For the text-containing cell, return its midpoint in [X, Y] coordinate format. 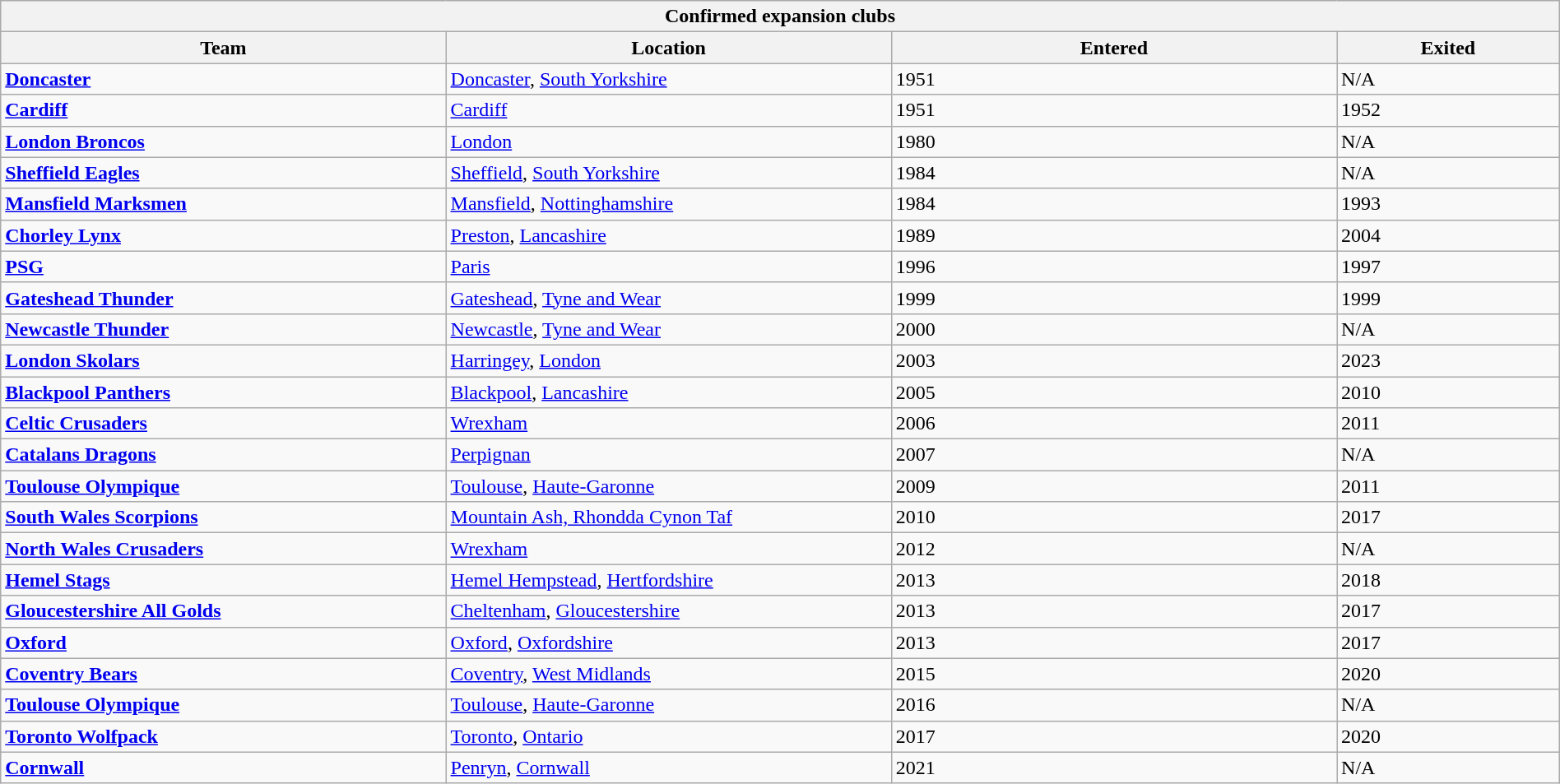
PSG [224, 267]
Catalans Dragons [224, 455]
2012 [1114, 549]
Penryn, Cornwall [668, 768]
Doncaster, South Yorkshire [668, 79]
Sheffield, South Yorkshire [668, 173]
Oxford [224, 643]
1993 [1448, 204]
Entered [1114, 48]
Newcastle, Tyne and Wear [668, 329]
2015 [1114, 674]
South Wales Scorpions [224, 517]
1996 [1114, 267]
2007 [1114, 455]
Celtic Crusaders [224, 424]
Oxford, Oxfordshire [668, 643]
Gloucestershire All Golds [224, 611]
1989 [1114, 235]
Harringey, London [668, 360]
Exited [1448, 48]
Gateshead, Tyne and Wear [668, 298]
2021 [1114, 768]
Team [224, 48]
Toronto, Ontario [668, 736]
Location [668, 48]
2023 [1448, 360]
Hemel Hempstead, Hertfordshire [668, 580]
Paris [668, 267]
London Broncos [224, 141]
1980 [1114, 141]
Confirmed expansion clubs [780, 16]
North Wales Crusaders [224, 549]
2003 [1114, 360]
Doncaster [224, 79]
London Skolars [224, 360]
Mansfield Marksmen [224, 204]
Coventry, West Midlands [668, 674]
2006 [1114, 424]
Sheffield Eagles [224, 173]
2005 [1114, 392]
2018 [1448, 580]
1952 [1448, 110]
Coventry Bears [224, 674]
2009 [1114, 486]
Gateshead Thunder [224, 298]
London [668, 141]
Chorley Lynx [224, 235]
1997 [1448, 267]
2016 [1114, 705]
Cornwall [224, 768]
Perpignan [668, 455]
2004 [1448, 235]
Toronto Wolfpack [224, 736]
2000 [1114, 329]
Hemel Stags [224, 580]
Newcastle Thunder [224, 329]
Preston, Lancashire [668, 235]
Mountain Ash, Rhondda Cynon Taf [668, 517]
Cheltenham, Gloucestershire [668, 611]
Blackpool Panthers [224, 392]
Blackpool, Lancashire [668, 392]
Mansfield, Nottinghamshire [668, 204]
